Find where the given text appears and provide that cell's center as [X, Y] coordinate. 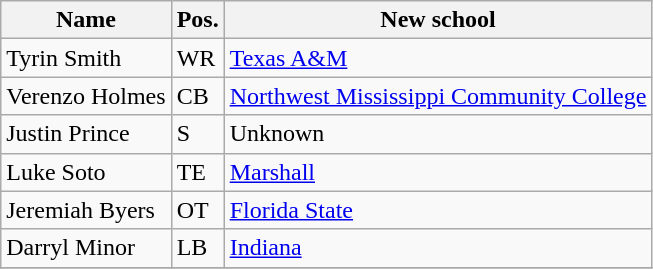
Justin Prince [86, 134]
OT [198, 210]
S [198, 134]
Verenzo Holmes [86, 96]
Tyrin Smith [86, 58]
Jeremiah Byers [86, 210]
Texas A&M [438, 58]
TE [198, 172]
Name [86, 20]
New school [438, 20]
Darryl Minor [86, 248]
CB [198, 96]
Luke Soto [86, 172]
WR [198, 58]
Pos. [198, 20]
Florida State [438, 210]
Indiana [438, 248]
Marshall [438, 172]
Unknown [438, 134]
LB [198, 248]
Northwest Mississippi Community College [438, 96]
